Scan for the cell matching the given text and deliver its [x, y] coordinate at center. 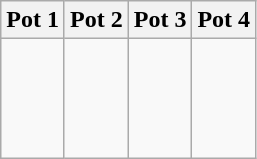
Pot 1 [33, 20]
Pot 2 [96, 20]
Pot 3 [160, 20]
Pot 4 [224, 20]
